Capture the cell that displays the provided text and extract its (x, y) central coordinate. 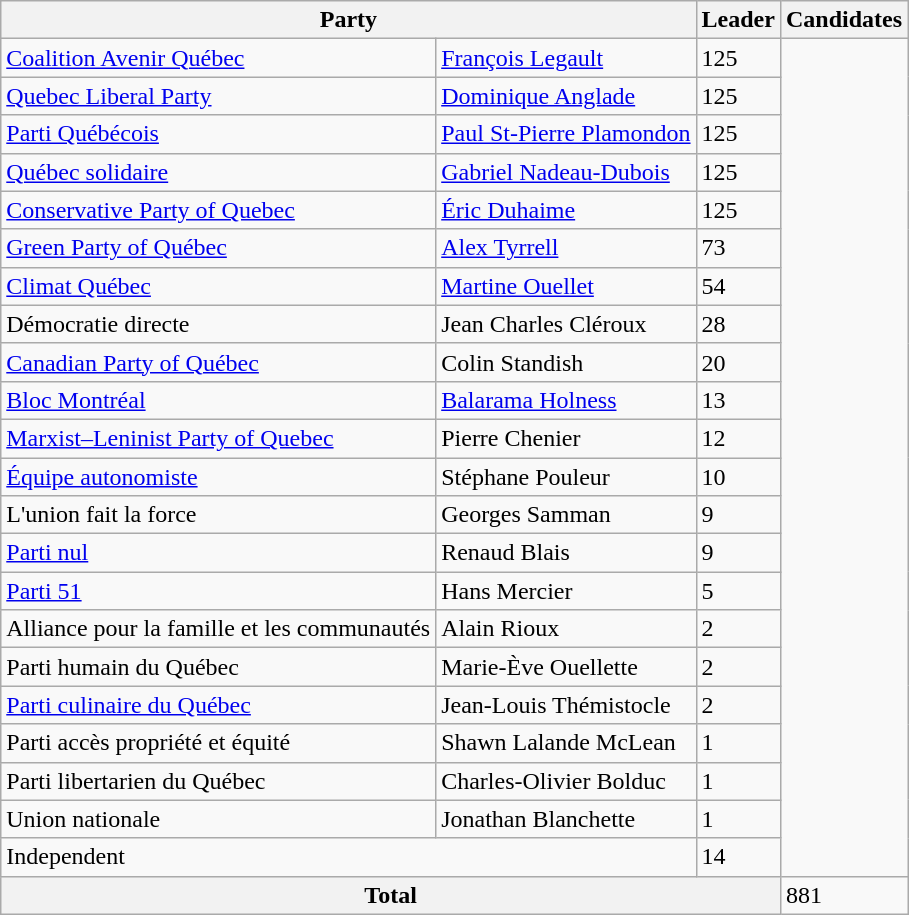
Martine Ouellet (566, 286)
Climat Québec (218, 286)
28 (738, 324)
Dominique Anglade (566, 96)
Alliance pour la famille et les communautés (218, 629)
Parti humain du Québec (218, 667)
Pierre Chenier (566, 438)
13 (738, 400)
Stéphane Pouleur (566, 477)
881 (844, 895)
10 (738, 477)
Candidates (844, 20)
Démocratie directe (218, 324)
Alex Tyrrell (566, 248)
Colin Standish (566, 362)
Parti libertarien du Québec (218, 781)
Parti accès propriété et équité (218, 743)
Independent (348, 857)
73 (738, 248)
Hans Mercier (566, 591)
Balarama Holness (566, 400)
Éric Duhaime (566, 210)
L'union fait la force (218, 515)
Green Party of Québec (218, 248)
54 (738, 286)
Jean-Louis Thémistocle (566, 705)
12 (738, 438)
Marie-Ève Ouellette (566, 667)
François Legault (566, 58)
Équipe autonomiste (218, 477)
Parti Québécois (218, 134)
Québec solidaire (218, 172)
Canadian Party of Québec (218, 362)
Coalition Avenir Québec (218, 58)
14 (738, 857)
Leader (738, 20)
Georges Samman (566, 515)
Parti culinaire du Québec (218, 705)
Bloc Montréal (218, 400)
Shawn Lalande McLean (566, 743)
Paul St-Pierre Plamondon (566, 134)
Gabriel Nadeau-Dubois (566, 172)
Quebec Liberal Party (218, 96)
Jean Charles Cléroux (566, 324)
Charles-Olivier Bolduc (566, 781)
Marxist–Leninist Party of Quebec (218, 438)
Parti 51 (218, 591)
5 (738, 591)
Conservative Party of Quebec (218, 210)
Jonathan Blanchette (566, 819)
Party (348, 20)
Renaud Blais (566, 553)
20 (738, 362)
Total (391, 895)
Alain Rioux (566, 629)
Union nationale (218, 819)
Parti nul (218, 553)
